Scan for the cell matching the given text and deliver its [X, Y] coordinate at center. 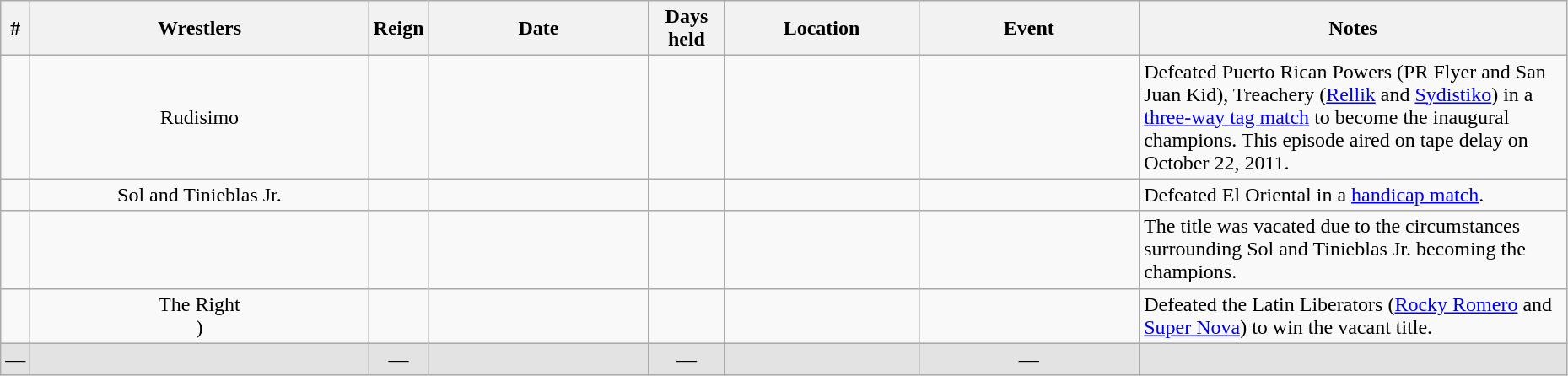
The Right) [199, 315]
Reign [398, 29]
Daysheld [687, 29]
Wrestlers [199, 29]
Rudisimo [199, 117]
The title was vacated due to the circumstances surrounding Sol and Tinieblas Jr. becoming the champions. [1353, 250]
Event [1029, 29]
Notes [1353, 29]
# [15, 29]
Defeated El Oriental in a handicap match. [1353, 195]
Date [538, 29]
Defeated the Latin Liberators (Rocky Romero and Super Nova) to win the vacant title. [1353, 315]
Sol and Tinieblas Jr. [199, 195]
Location [822, 29]
